Detect which cell encompasses the target text, then output its [X, Y] center coordinate. 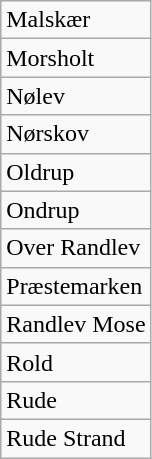
Rude Strand [76, 438]
Over Randlev [76, 248]
Randlev Mose [76, 324]
Rold [76, 362]
Nørskov [76, 134]
Oldrup [76, 172]
Morsholt [76, 58]
Malskær [76, 20]
Præstemarken [76, 286]
Ondrup [76, 210]
Nølev [76, 96]
Rude [76, 400]
